Return [X, Y] of the center of cell containing provided text 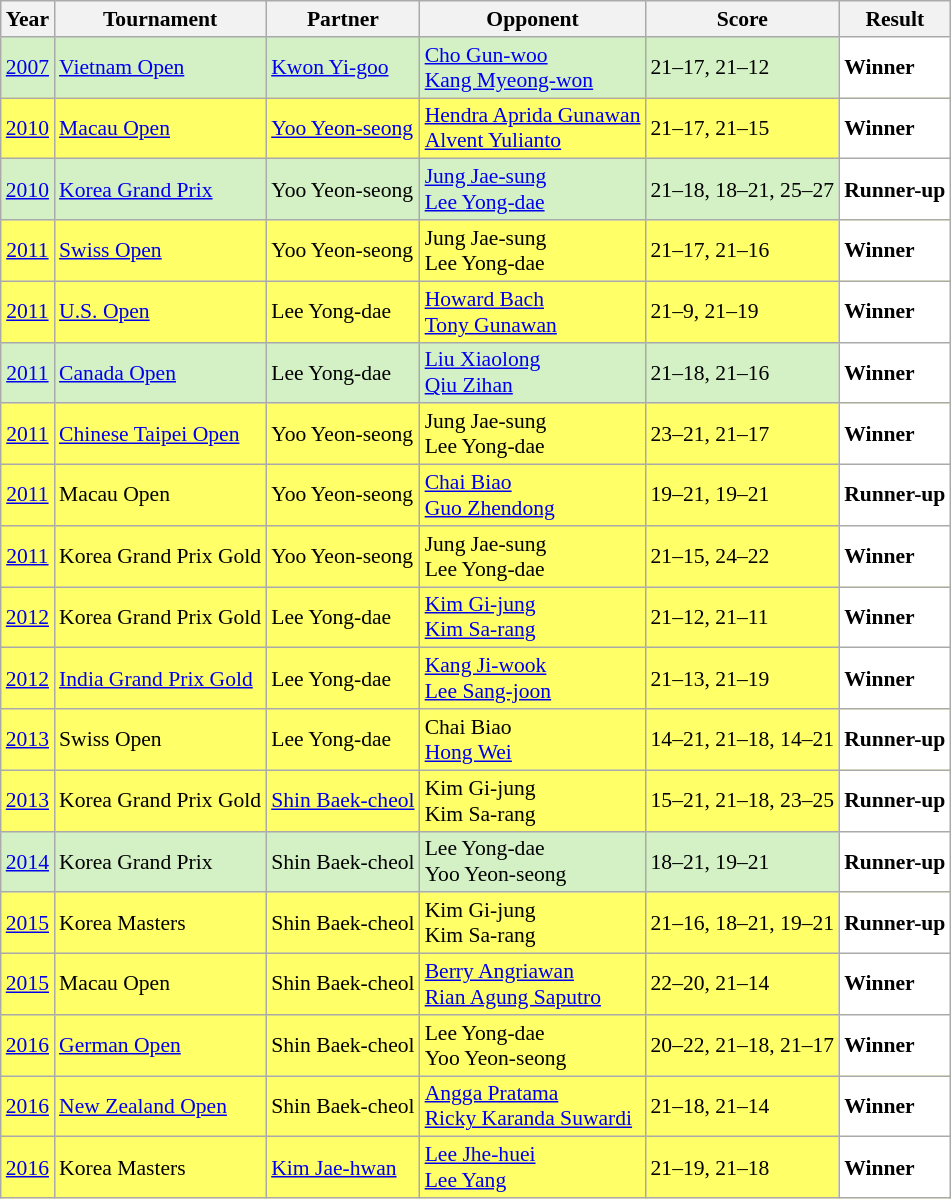
Howard Bach Tony Gunawan [533, 312]
Berry Angriawan Rian Agung Saputro [533, 984]
23–21, 21–17 [743, 434]
Partner [342, 19]
Hendra Aprida Gunawan Alvent Yulianto [533, 128]
15–21, 21–18, 23–25 [743, 800]
Opponent [533, 19]
Result [894, 19]
Tournament [160, 19]
Liu Xiaolong Qiu Zihan [533, 372]
Kang Ji-wook Lee Sang-joon [533, 678]
19–21, 19–21 [743, 496]
Kwon Yi-goo [342, 68]
21–13, 21–19 [743, 678]
Vietnam Open [160, 68]
U.S. Open [160, 312]
New Zealand Open [160, 1106]
21–19, 21–18 [743, 1168]
India Grand Prix Gold [160, 678]
21–18, 21–16 [743, 372]
Cho Gun-woo Kang Myeong-won [533, 68]
21–12, 21–11 [743, 618]
21–9, 21–19 [743, 312]
Score [743, 19]
21–17, 21–16 [743, 250]
Chinese Taipei Open [160, 434]
Lee Jhe-huei Lee Yang [533, 1168]
2014 [28, 862]
20–22, 21–18, 21–17 [743, 1046]
18–21, 19–21 [743, 862]
Year [28, 19]
21–16, 18–21, 19–21 [743, 924]
22–20, 21–14 [743, 984]
German Open [160, 1046]
Kim Jae-hwan [342, 1168]
21–17, 21–15 [743, 128]
2007 [28, 68]
Chai Biao Guo Zhendong [533, 496]
Chai Biao Hong Wei [533, 740]
21–15, 24–22 [743, 556]
21–17, 21–12 [743, 68]
21–18, 18–21, 25–27 [743, 190]
Angga Pratama Ricky Karanda Suwardi [533, 1106]
14–21, 21–18, 14–21 [743, 740]
Canada Open [160, 372]
21–18, 21–14 [743, 1106]
